Locate the cell with the specified text and output its (X, Y) center coordinate. 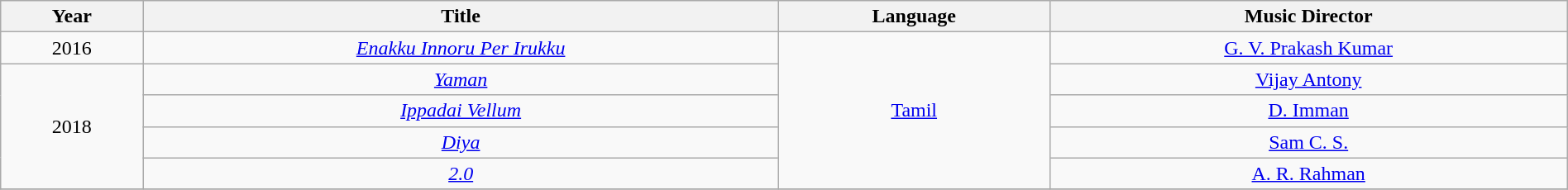
G. V. Prakash Kumar (1308, 48)
Sam C. S. (1308, 142)
A. R. Rahman (1308, 173)
Year (72, 17)
Language (914, 17)
Yaman (461, 79)
Title (461, 17)
2018 (72, 126)
Enakku Innoru Per Irukku (461, 48)
Music Director (1308, 17)
Tamil (914, 111)
D. Imman (1308, 111)
Ippadai Vellum (461, 111)
2016 (72, 48)
Vijay Antony (1308, 79)
2.0 (461, 173)
Diya (461, 142)
